For the text-containing cell, return its midpoint in [x, y] coordinate format. 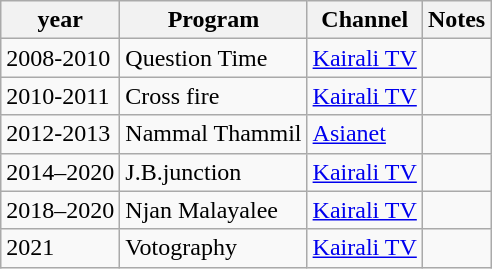
2010-2011 [60, 96]
2018–2020 [60, 210]
Nammal Thammil [214, 134]
Cross fire [214, 96]
year [60, 20]
2008-2010 [60, 58]
2012-2013 [60, 134]
Channel [364, 20]
Asianet [364, 134]
Program [214, 20]
Question Time [214, 58]
2014–2020 [60, 172]
Njan Malayalee [214, 210]
2021 [60, 248]
Notes [456, 20]
Votography [214, 248]
J.B.junction [214, 172]
